Locate the cell with the specified text and output its [x, y] center coordinate. 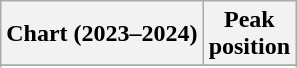
Peakposition [249, 34]
Chart (2023–2024) [102, 34]
